Pinpoint the cell where the given text exists, returning its [X, Y] midpoint coordinate. 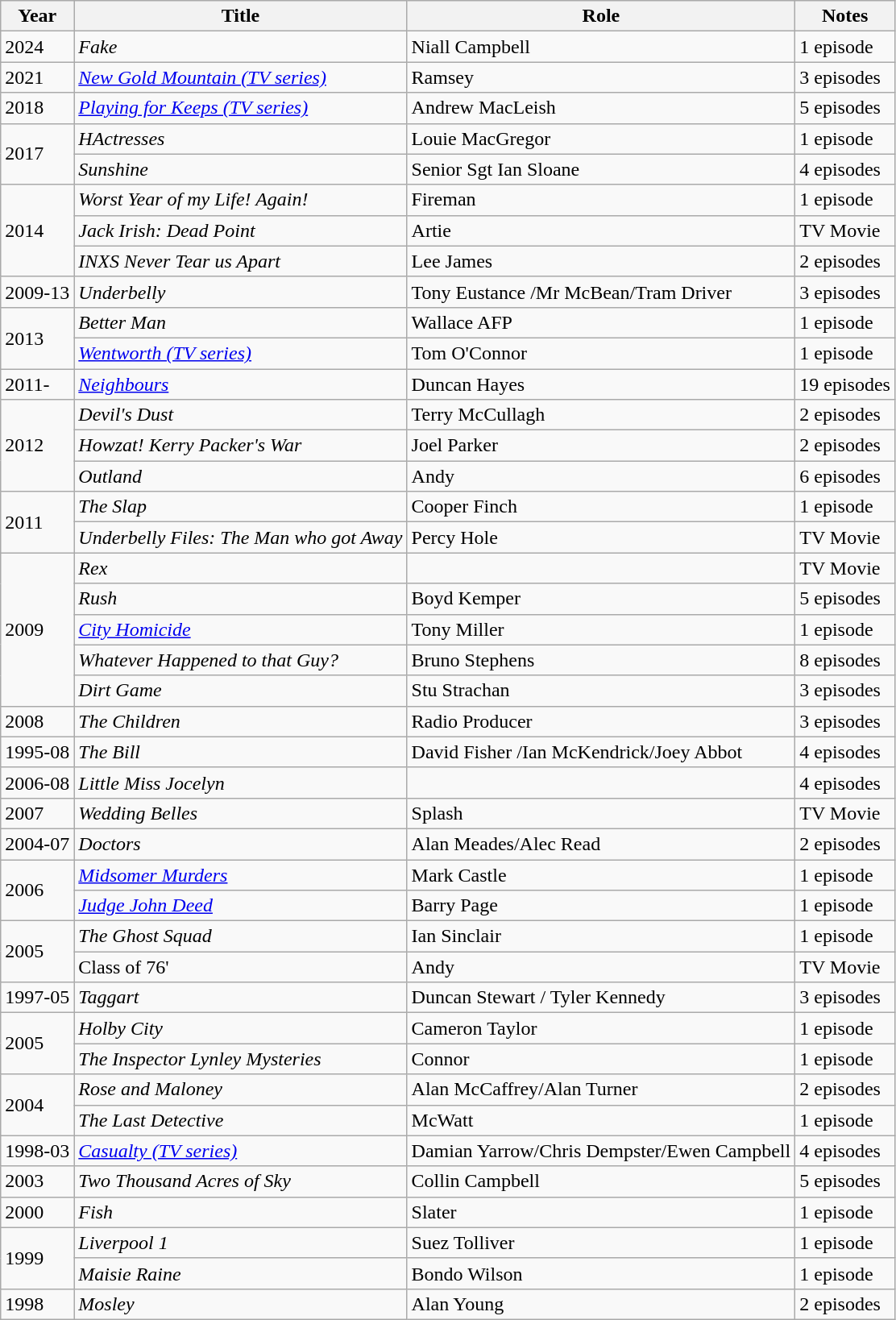
Joel Parker [601, 446]
Terry McCullagh [601, 415]
INXS Never Tear us Apart [240, 261]
Playing for Keeps (TV series) [240, 108]
1999 [37, 1258]
HActresses [240, 139]
Barry Page [601, 906]
2006 [37, 890]
New Gold Mountain (TV series) [240, 77]
Louie MacGregor [601, 139]
Holby City [240, 1028]
Tony Miller [601, 629]
Ramsey [601, 77]
Wentworth (TV series) [240, 353]
Tom O'Connor [601, 353]
Whatever Happened to that Guy? [240, 660]
Underbelly [240, 292]
Rush [240, 599]
Niall Campbell [601, 47]
Doctors [240, 844]
Title [240, 16]
Cameron Taylor [601, 1028]
2004-07 [37, 844]
Fireman [601, 200]
Little Miss Jocelyn [240, 782]
Sunshine [240, 169]
Duncan Stewart / Tyler Kennedy [601, 998]
Mosley [240, 1304]
Two Thousand Acres of Sky [240, 1181]
Howzat! Kerry Packer's War [240, 446]
2000 [37, 1212]
Mark Castle [601, 874]
McWatt [601, 1120]
Neighbours [240, 384]
Splash [601, 813]
2009-13 [37, 292]
The Slap [240, 507]
Radio Producer [601, 721]
Role [601, 16]
The Bill [240, 752]
Taggart [240, 998]
Judge John Deed [240, 906]
2012 [37, 446]
Maisie Raine [240, 1273]
2024 [37, 47]
Percy Hole [601, 538]
Artie [601, 230]
The Ghost Squad [240, 936]
2017 [37, 154]
Worst Year of my Life! Again! [240, 200]
Alan McCaffrey/Alan Turner [601, 1090]
2003 [37, 1181]
Rex [240, 568]
Senior Sgt Ian Sloane [601, 169]
Alan Young [601, 1304]
2006-08 [37, 782]
Notes [845, 16]
Wallace AFP [601, 322]
Fake [240, 47]
1995-08 [37, 752]
2011 [37, 522]
Cooper Finch [601, 507]
Fish [240, 1212]
The Inspector Lynley Mysteries [240, 1059]
The Last Detective [240, 1120]
Midsomer Murders [240, 874]
David Fisher /Ian McKendrick/Joey Abbot [601, 752]
Jack Irish: Dead Point [240, 230]
2018 [37, 108]
2011- [37, 384]
Dirt Game [240, 691]
2008 [37, 721]
1998 [37, 1304]
Casualty (TV series) [240, 1151]
8 episodes [845, 660]
Year [37, 16]
2021 [37, 77]
2009 [37, 629]
2013 [37, 338]
Better Man [240, 322]
Lee James [601, 261]
2014 [37, 230]
1998-03 [37, 1151]
1997-05 [37, 998]
Tony Eustance /Mr McBean/Tram Driver [601, 292]
Stu Strachan [601, 691]
19 episodes [845, 384]
Boyd Kemper [601, 599]
Bruno Stephens [601, 660]
Slater [601, 1212]
Ian Sinclair [601, 936]
The Children [240, 721]
Connor [601, 1059]
Rose and Maloney [240, 1090]
Andrew MacLeish [601, 108]
Devil's Dust [240, 415]
6 episodes [845, 476]
Damian Yarrow/Chris Dempster/Ewen Campbell [601, 1151]
Underbelly Files: The Man who got Away [240, 538]
Collin Campbell [601, 1181]
Class of 76' [240, 967]
Liverpool 1 [240, 1243]
Alan Meades/Alec Read [601, 844]
Outland [240, 476]
2007 [37, 813]
Duncan Hayes [601, 384]
Bondo Wilson [601, 1273]
Suez Tolliver [601, 1243]
Wedding Belles [240, 813]
City Homicide [240, 629]
2004 [37, 1105]
